Capture the cell that displays the provided text and extract its (X, Y) central coordinate. 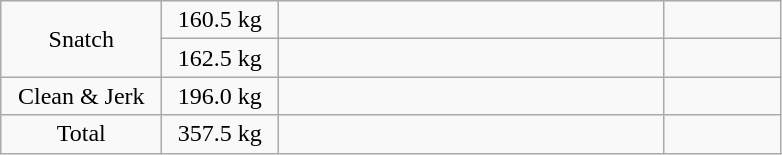
196.0 kg (220, 96)
Clean & Jerk (82, 96)
Total (82, 134)
Snatch (82, 39)
357.5 kg (220, 134)
160.5 kg (220, 20)
162.5 kg (220, 58)
